Pinpoint the cell where the given text exists, returning its [X, Y] midpoint coordinate. 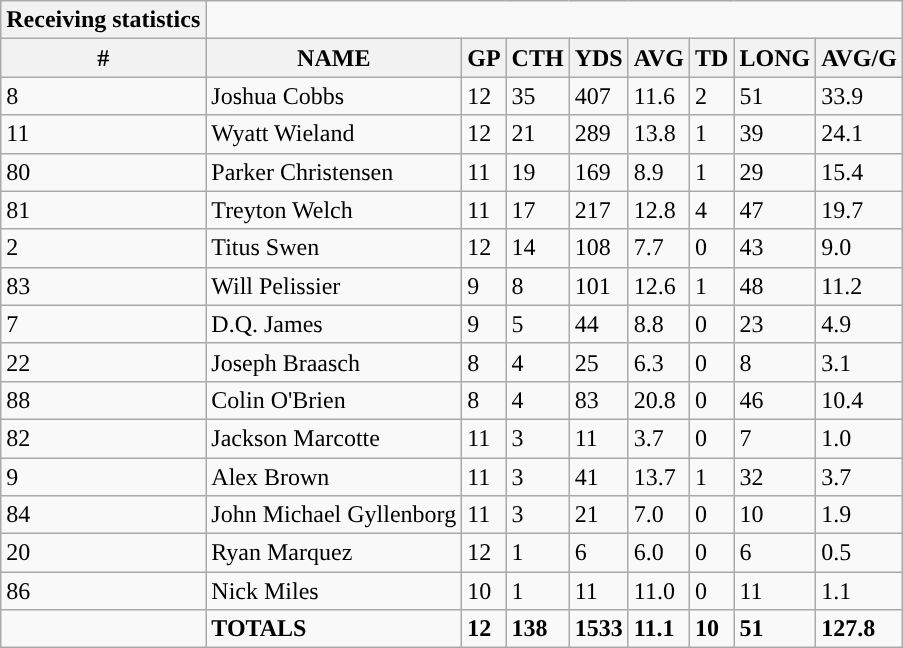
8.8 [658, 324]
9.0 [860, 248]
0.5 [860, 553]
19.7 [860, 210]
13.7 [658, 477]
Will Pelissier [334, 286]
Alex Brown [334, 477]
33.9 [860, 96]
3.1 [860, 362]
11.2 [860, 286]
39 [775, 134]
32 [775, 477]
AVG [658, 58]
1.9 [860, 515]
41 [598, 477]
Nick Miles [334, 591]
86 [104, 591]
44 [598, 324]
13.8 [658, 134]
1.1 [860, 591]
GP [484, 58]
1533 [598, 629]
88 [104, 400]
11.6 [658, 96]
8.9 [658, 172]
6.0 [658, 553]
127.8 [860, 629]
20 [104, 553]
289 [598, 134]
Ryan Marquez [334, 553]
24.1 [860, 134]
1.0 [860, 438]
Receiving statistics [104, 20]
Jackson Marcotte [334, 438]
138 [538, 629]
10.4 [860, 400]
169 [598, 172]
48 [775, 286]
AVG/G [860, 58]
23 [775, 324]
407 [598, 96]
Wyatt Wieland [334, 134]
17 [538, 210]
20.8 [658, 400]
John Michael Gyllenborg [334, 515]
80 [104, 172]
6.3 [658, 362]
101 [598, 286]
46 [775, 400]
TD [712, 58]
84 [104, 515]
D.Q. James [334, 324]
81 [104, 210]
Parker Christensen [334, 172]
108 [598, 248]
11.0 [658, 591]
NAME [334, 58]
Joseph Braasch [334, 362]
5 [538, 324]
12.6 [658, 286]
12.8 [658, 210]
47 [775, 210]
4.9 [860, 324]
TOTALS [334, 629]
29 [775, 172]
11.1 [658, 629]
7.7 [658, 248]
25 [598, 362]
43 [775, 248]
7.0 [658, 515]
YDS [598, 58]
Joshua Cobbs [334, 96]
Titus Swen [334, 248]
82 [104, 438]
217 [598, 210]
15.4 [860, 172]
# [104, 58]
Treyton Welch [334, 210]
CTH [538, 58]
35 [538, 96]
Colin O'Brien [334, 400]
LONG [775, 58]
14 [538, 248]
19 [538, 172]
22 [104, 362]
